Return the (x, y) coordinate for the center point of the cell that contains the specified text.  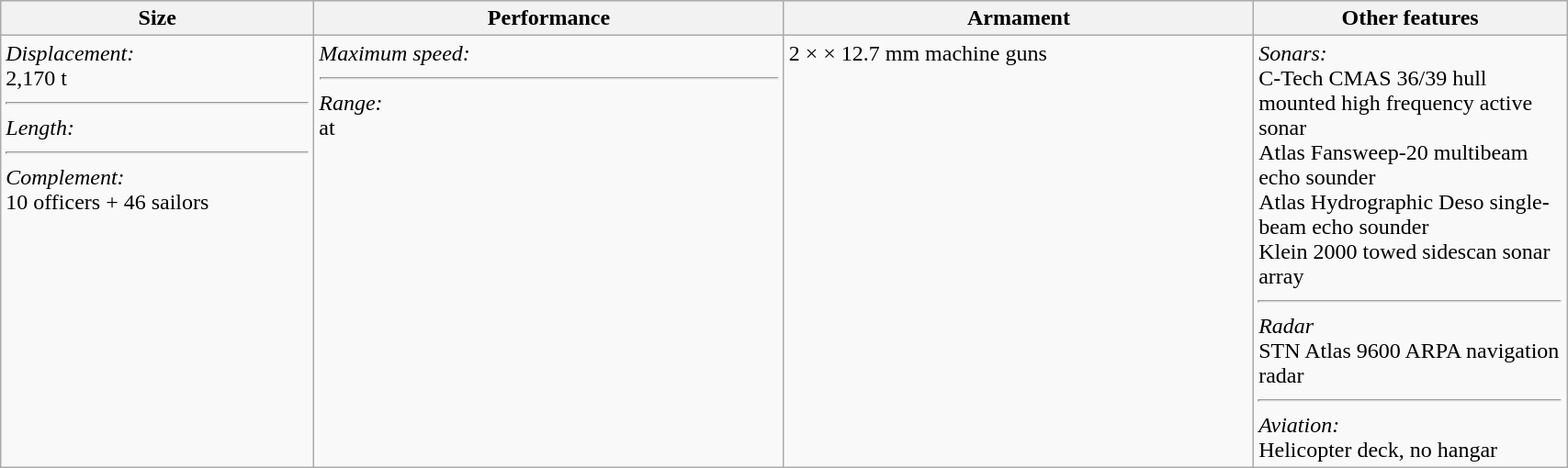
Other features (1411, 18)
2 × × 12.7 mm machine guns (1018, 251)
Maximum speed:Range: at (549, 251)
Armament (1018, 18)
Performance (549, 18)
Size (158, 18)
Displacement:2,170 tLength:Complement:10 officers + 46 sailors (158, 251)
